Search for the cell housing the specified text and yield its (X, Y) center coordinate. 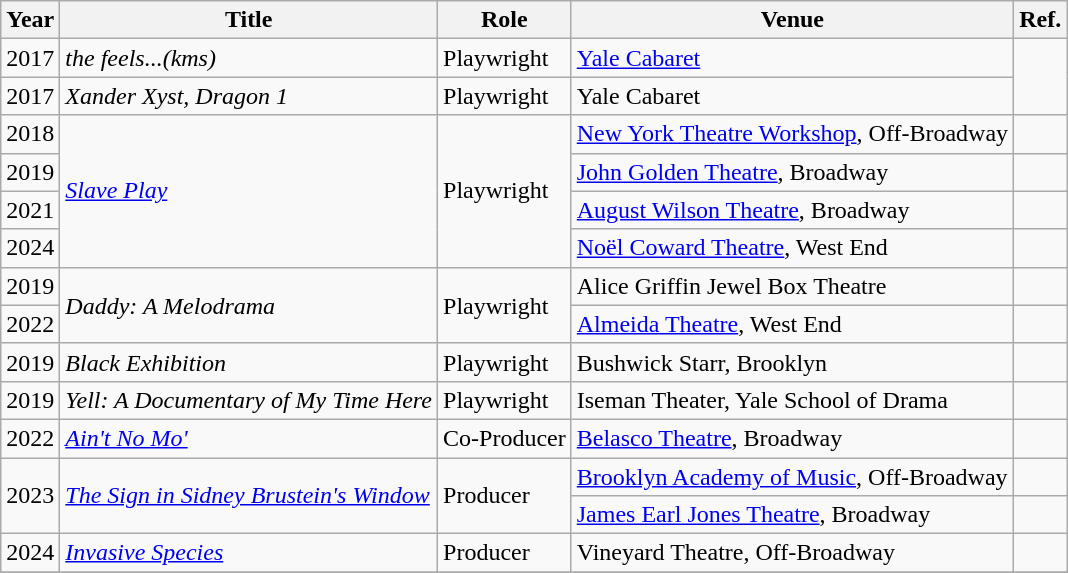
Role (505, 20)
Bushwick Starr, Brooklyn (792, 362)
Title (249, 20)
2018 (30, 134)
Iseman Theater, Yale School of Drama (792, 400)
August Wilson Theatre, Broadway (792, 210)
2023 (30, 496)
Yell: A Documentary of My Time Here (249, 400)
Venue (792, 20)
2021 (30, 210)
Alice Griffin Jewel Box Theatre (792, 286)
Slave Play (249, 191)
John Golden Theatre, Broadway (792, 172)
Year (30, 20)
Almeida Theatre, West End (792, 324)
Ain't No Mo' (249, 438)
Invasive Species (249, 553)
Xander Xyst, Dragon 1 (249, 96)
Vineyard Theatre, Off-Broadway (792, 553)
the feels...(kms) (249, 58)
The Sign in Sidney Brustein's Window (249, 496)
Daddy: A Melodrama (249, 305)
Ref. (1040, 20)
Black Exhibition (249, 362)
Belasco Theatre, Broadway (792, 438)
Co-Producer (505, 438)
New York Theatre Workshop, Off-Broadway (792, 134)
Brooklyn Academy of Music, Off-Broadway (792, 477)
James Earl Jones Theatre, Broadway (792, 515)
Noël Coward Theatre, West End (792, 248)
